Extract the (x, y) coordinate from the center of the cell holding the provided text.  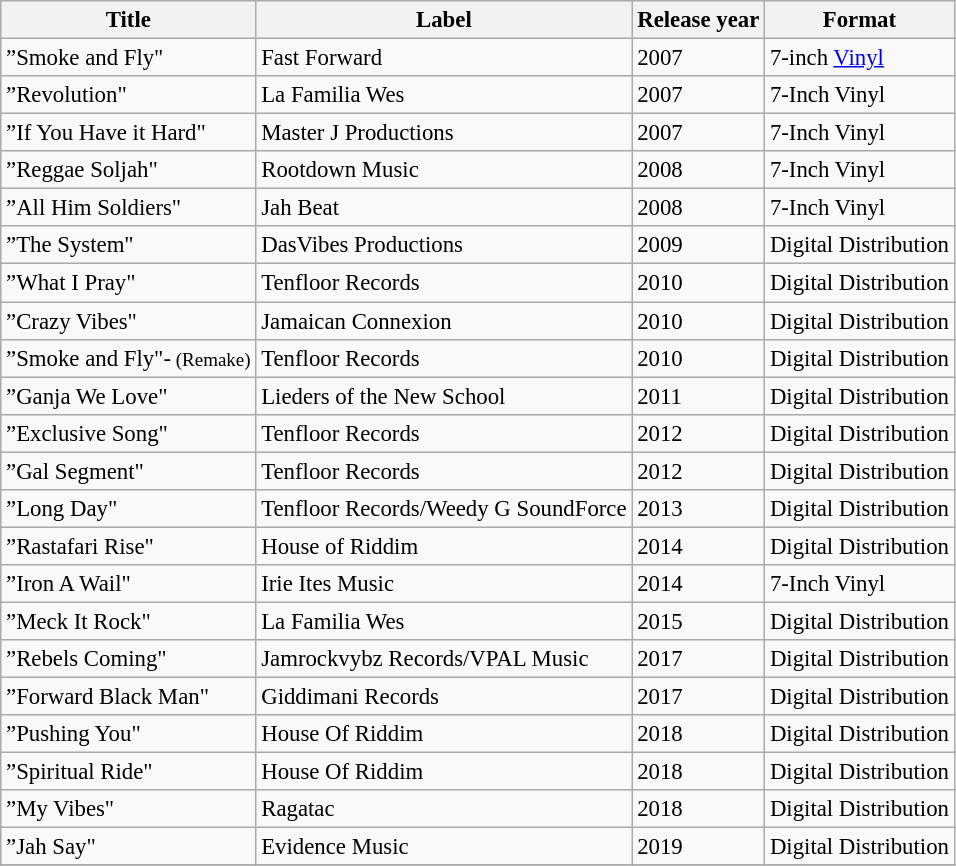
Rootdown Music (444, 170)
Format (860, 20)
Jah Beat (444, 208)
”Reggae Soljah" (128, 170)
”What I Pray" (128, 283)
Lieders of the New School (444, 396)
DasVibes Productions (444, 245)
”Smoke and Fly" (128, 58)
”If You Have it Hard" (128, 133)
”Jah Say" (128, 847)
Ragatac (444, 809)
Label (444, 20)
”Long Day" (128, 509)
Irie Ites Music (444, 584)
”Pushing You" (128, 734)
Title (128, 20)
”My Vibes" (128, 809)
”Rastafari Rise" (128, 546)
Jamaican Connexion (444, 321)
7-inch Vinyl (860, 58)
”The System" (128, 245)
Release year (698, 20)
2009 (698, 245)
”Revolution" (128, 95)
”Exclusive Song" (128, 433)
Fast Forward (444, 58)
”Smoke and Fly"- (Remake) (128, 358)
Jamrockvybz Records/VPAL Music (444, 659)
”Rebels Coming" (128, 659)
”Forward Black Man" (128, 697)
”All Him Soldiers" (128, 208)
2015 (698, 621)
Evidence Music (444, 847)
2019 (698, 847)
House of Riddim (444, 546)
”Meck It Rock" (128, 621)
”Spiritual Ride" (128, 772)
”Ganja We Love" (128, 396)
2013 (698, 509)
Giddimani Records (444, 697)
Master J Productions (444, 133)
2011 (698, 396)
Tenfloor Records/Weedy G SoundForce (444, 509)
”Iron A Wail" (128, 584)
”Gal Segment" (128, 471)
”Crazy Vibes" (128, 321)
